Detect which cell encompasses the target text, then output its [X, Y] center coordinate. 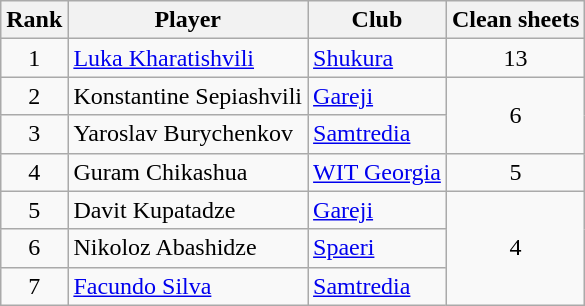
Rank [34, 20]
1 [34, 58]
Spaeri [378, 248]
2 [34, 96]
Facundo Silva [188, 286]
3 [34, 134]
Nikoloz Abashidze [188, 248]
Yaroslav Burychenkov [188, 134]
Clean sheets [515, 20]
Konstantine Sepiashvili [188, 96]
Shukura [378, 58]
Luka Kharatishvili [188, 58]
7 [34, 286]
Davit Kupatadze [188, 210]
13 [515, 58]
Guram Chikashua [188, 172]
WIT Georgia [378, 172]
Player [188, 20]
Club [378, 20]
